Extract the [x, y] coordinate from the center of the cell holding the provided text.  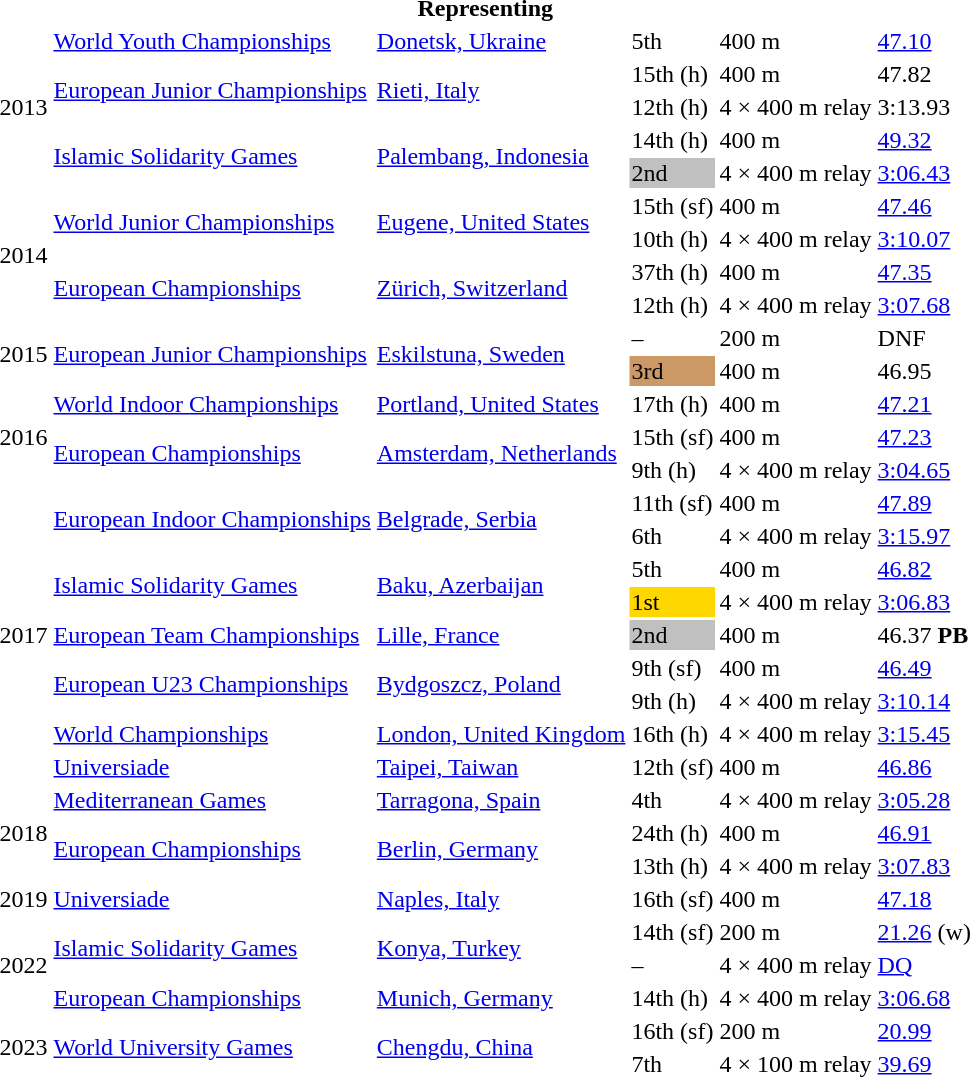
3rd [672, 371]
Taipei, Taiwan [501, 767]
Belgrade, Serbia [501, 520]
Donetsk, Ukraine [501, 41]
World Indoor Championships [212, 404]
Eskilstuna, Sweden [501, 354]
World Championships [212, 734]
Berlin, Germany [501, 850]
15th (h) [672, 74]
European Team Championships [212, 635]
Naples, Italy [501, 899]
17th (h) [672, 404]
Lille, France [501, 635]
10th (h) [672, 239]
4th [672, 800]
24th (h) [672, 833]
Portland, United States [501, 404]
Munich, Germany [501, 998]
14th (sf) [672, 932]
European Indoor Championships [212, 520]
Palembang, Indonesia [501, 156]
6th [672, 536]
Bydgoszcz, Poland [501, 684]
1st [672, 602]
Mediterranean Games [212, 800]
Eugene, United States [501, 222]
London, United Kingdom [501, 734]
16th (h) [672, 734]
Tarragona, Spain [501, 800]
9th (sf) [672, 668]
12th (sf) [672, 767]
Zürich, Switzerland [501, 288]
11th (sf) [672, 503]
Baku, Azerbaijan [501, 586]
European U23 Championships [212, 684]
Amsterdam, Netherlands [501, 454]
13th (h) [672, 866]
World Youth Championships [212, 41]
37th (h) [672, 272]
World Junior Championships [212, 222]
Konya, Turkey [501, 948]
Rieti, Italy [501, 90]
